Extract the (x, y) coordinate from the center of the cell holding the provided text.  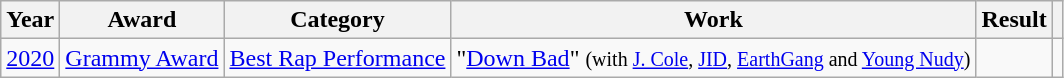
Year (30, 20)
Category (338, 20)
Result (1014, 20)
Work (714, 20)
2020 (30, 58)
Best Rap Performance (338, 58)
Award (142, 20)
"Down Bad" (with J. Cole, JID, EarthGang and Young Nudy) (714, 58)
Grammy Award (142, 58)
